Pinpoint the cell where the given text exists, returning its (X, Y) midpoint coordinate. 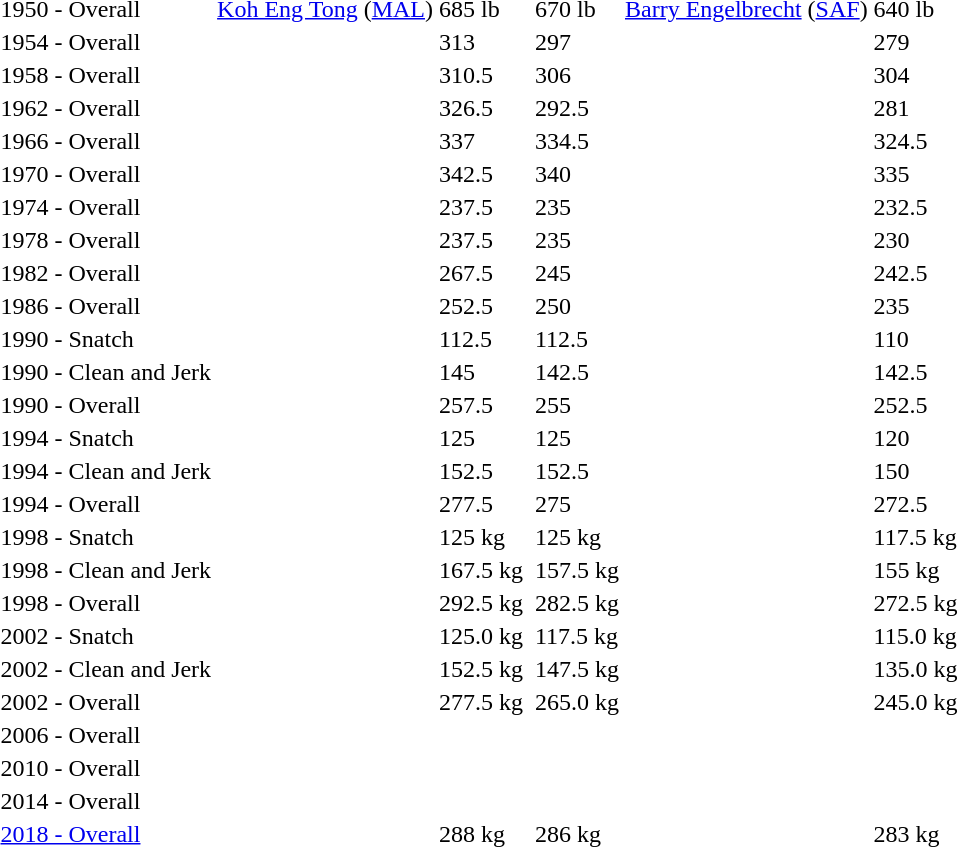
167.5 kg (480, 570)
125.0 kg (480, 636)
337 (480, 141)
252.5 (480, 306)
152.5 kg (480, 669)
147.5 kg (576, 669)
117.5 kg (576, 636)
265.0 kg (576, 702)
255 (576, 405)
334.5 (576, 141)
245 (576, 273)
292.5 (576, 108)
250 (576, 306)
342.5 (480, 174)
313 (480, 42)
297 (576, 42)
306 (576, 75)
142.5 (576, 372)
340 (576, 174)
267.5 (480, 273)
310.5 (480, 75)
282.5 kg (576, 603)
257.5 (480, 405)
157.5 kg (576, 570)
292.5 kg (480, 603)
326.5 (480, 108)
277.5 (480, 504)
275 (576, 504)
277.5 kg (480, 702)
145 (480, 372)
